Return the (x, y) coordinate for the center point of the cell that contains the specified text.  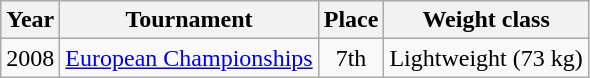
Lightweight (73 kg) (486, 58)
Weight class (486, 20)
European Championships (189, 58)
2008 (30, 58)
Tournament (189, 20)
7th (351, 58)
Place (351, 20)
Year (30, 20)
